From the cell containing the given text, extract its center point as (x, y) coordinate. 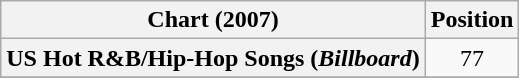
77 (472, 58)
Chart (2007) (213, 20)
US Hot R&B/Hip-Hop Songs (Billboard) (213, 58)
Position (472, 20)
